Search for the cell housing the specified text and yield its [x, y] center coordinate. 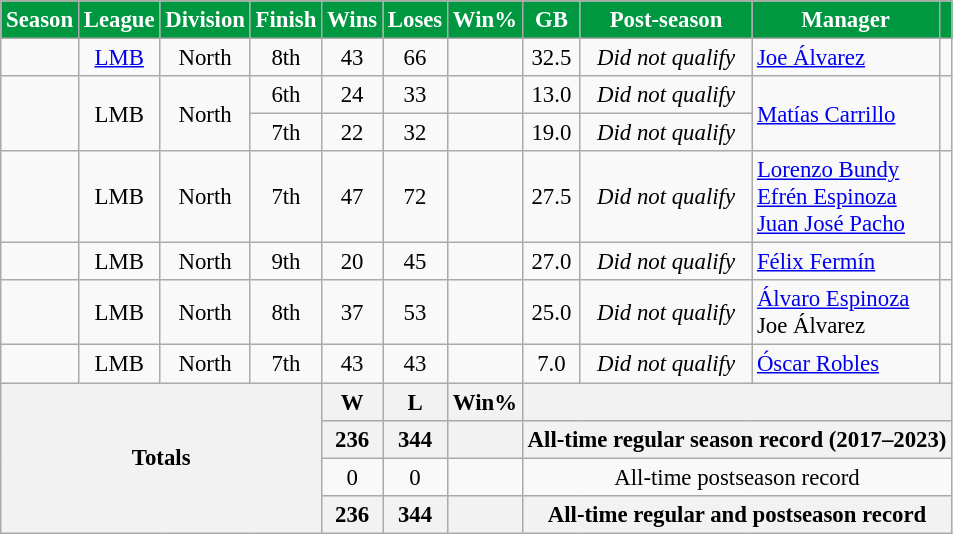
33 [414, 95]
47 [352, 197]
Totals [162, 458]
Finish [286, 20]
Post-season [666, 20]
37 [352, 312]
13.0 [551, 95]
20 [352, 262]
GB [551, 20]
19.0 [551, 133]
W [352, 402]
Félix Fermín [846, 262]
53 [414, 312]
32.5 [551, 58]
7.0 [551, 364]
Division [205, 20]
All-time regular and postseason record [736, 514]
Joe Álvarez [846, 58]
Manager [846, 20]
27.5 [551, 197]
League [118, 20]
L [414, 402]
25.0 [551, 312]
22 [352, 133]
All-time postseason record [736, 477]
Álvaro Espinoza Joe Álvarez [846, 312]
9th [286, 262]
Lorenzo Bundy Efrén Espinoza Juan José Pacho [846, 197]
27.0 [551, 262]
24 [352, 95]
Loses [414, 20]
All-time regular season record (2017–2023) [736, 439]
72 [414, 197]
32 [414, 133]
66 [414, 58]
6th [286, 95]
Óscar Robles [846, 364]
45 [414, 262]
Matías Carrillo [846, 114]
Season [40, 20]
Wins [352, 20]
